Scan for the cell matching the given text and deliver its (x, y) coordinate at center. 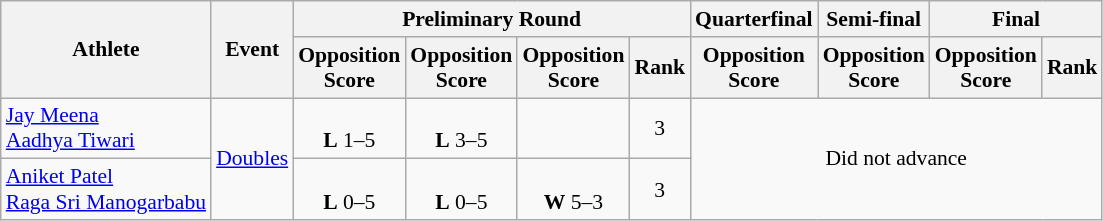
Doubles (252, 159)
Jay MeenaAadhya Tiwari (106, 128)
Semi-final (874, 19)
Final (1016, 19)
L 1–5 (349, 128)
Event (252, 50)
Aniket PatelRaga Sri Manogarbabu (106, 190)
L 3–5 (461, 128)
Athlete (106, 50)
Preliminary Round (492, 19)
Did not advance (896, 159)
Quarterfinal (754, 19)
W 5–3 (573, 190)
